Extract the [x, y] coordinate from the center of the cell holding the provided text.  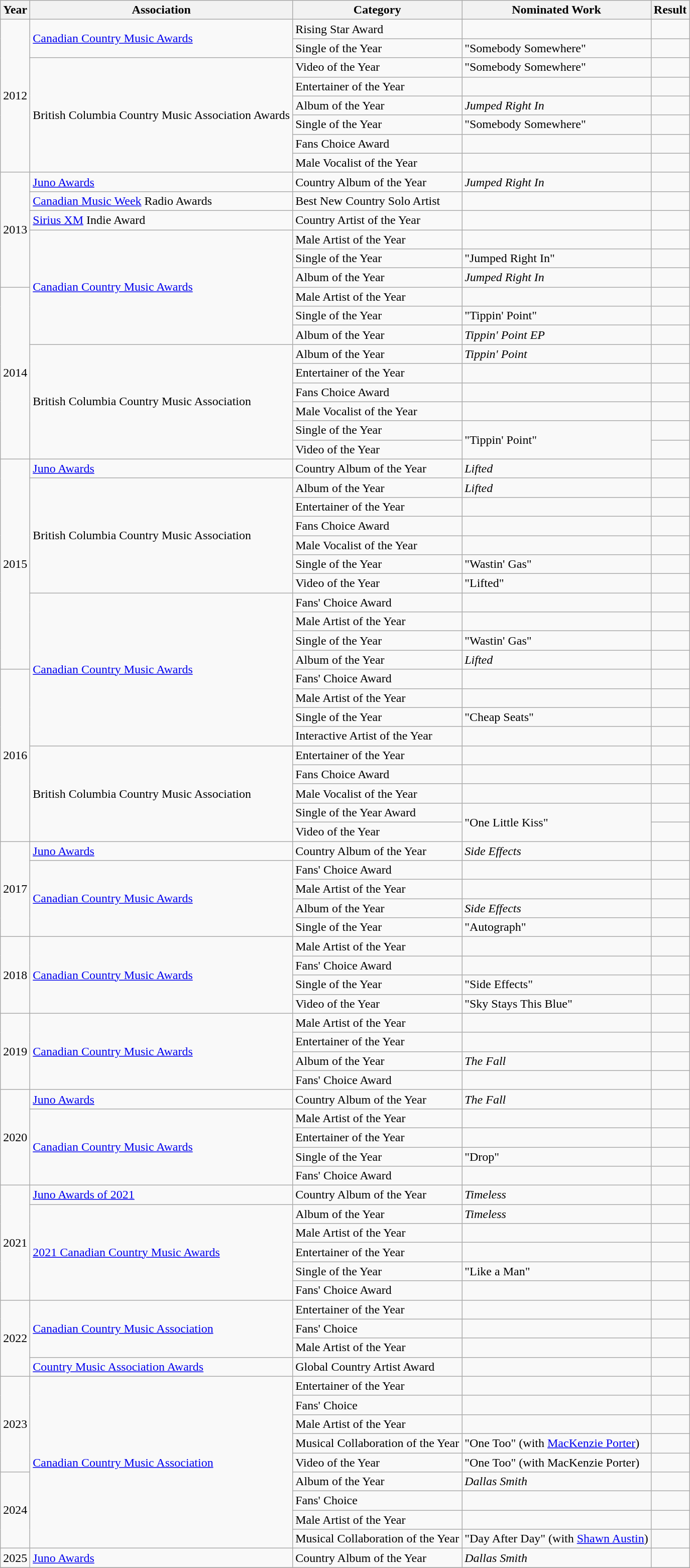
2021 Canadian Country Music Awards [162, 1252]
"Sky Stays This Blue" [556, 1004]
"Drop" [556, 1156]
Country Artist of the Year [378, 220]
Year [15, 10]
2018 [15, 975]
2023 [15, 1424]
2012 [15, 96]
Canadian Music Week Radio Awards [162, 201]
"Autograph" [556, 927]
2024 [15, 1510]
Result [670, 10]
2016 [15, 755]
"Lifted" [556, 583]
"One Little Kiss" [556, 822]
Tippin' Point [556, 354]
Country Music Association Awards [162, 1367]
2015 [15, 564]
British Columbia Country Music Association Awards [162, 115]
Global Country Artist Award [378, 1367]
"Side Effects" [556, 985]
2013 [15, 229]
"Day After Day" (with Shawn Austin) [556, 1539]
Single of the Year Award [378, 812]
2025 [15, 1558]
Category [378, 10]
"Like a Man" [556, 1271]
2014 [15, 374]
"Cheap Seats" [556, 717]
Association [162, 10]
2017 [15, 889]
"Jumped Right In" [556, 259]
2020 [15, 1137]
Best New Country Solo Artist [378, 201]
2022 [15, 1338]
Nominated Work [556, 10]
2021 [15, 1243]
Rising Star Award [378, 29]
Tippin' Point EP [556, 335]
2019 [15, 1051]
Interactive Artist of the Year [378, 736]
Sirius XM Indie Award [162, 220]
Juno Awards of 2021 [162, 1195]
